Detect which cell encompasses the target text, then output its [x, y] center coordinate. 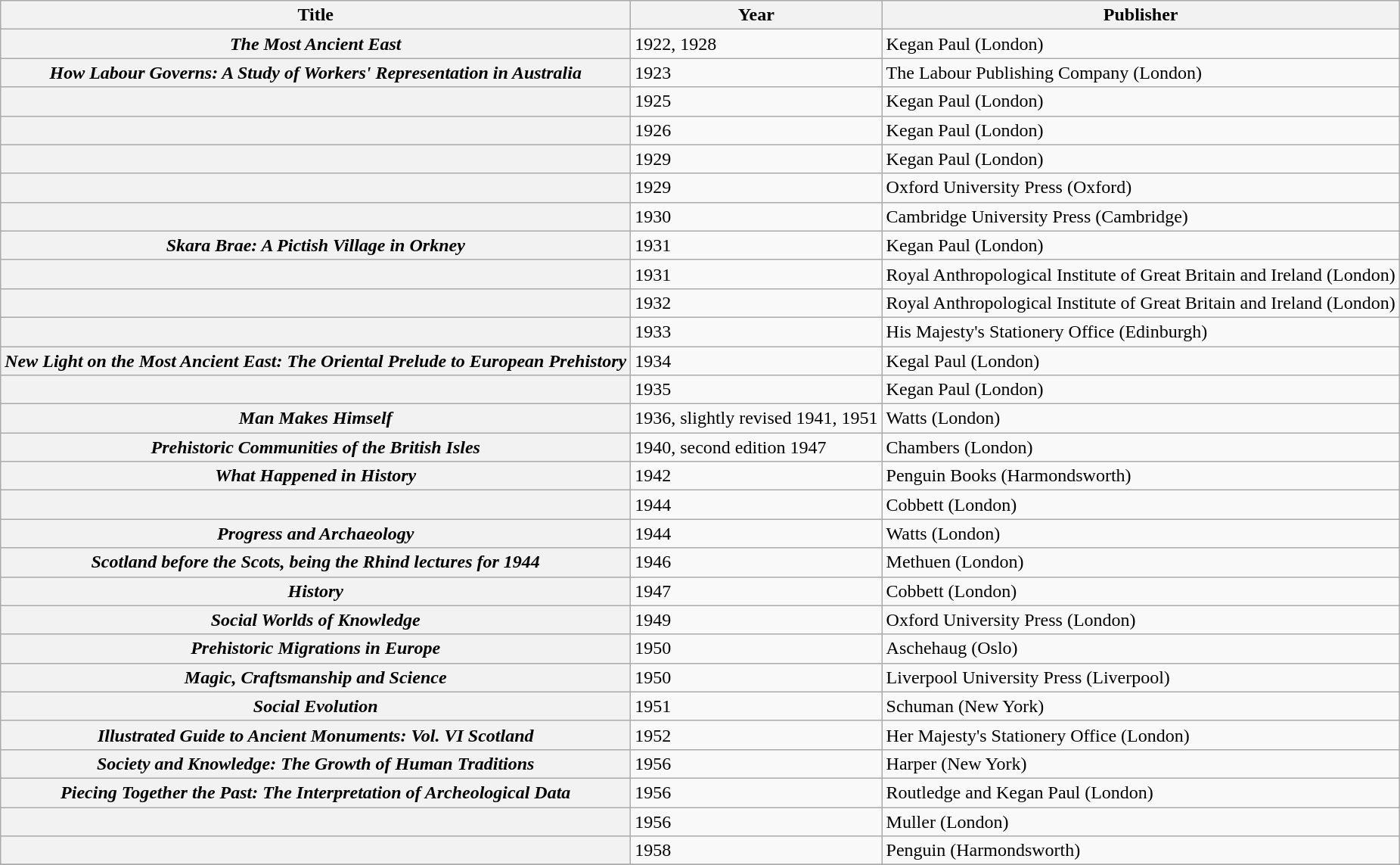
Publisher [1141, 15]
His Majesty's Stationery Office (Edinburgh) [1141, 331]
The Labour Publishing Company (London) [1141, 73]
1923 [756, 73]
Harper (New York) [1141, 764]
Man Makes Himself [316, 418]
Kegal Paul (London) [1141, 361]
1958 [756, 851]
Methuen (London) [1141, 562]
1934 [756, 361]
Year [756, 15]
Oxford University Press (London) [1141, 620]
Illustrated Guide to Ancient Monuments: Vol. VI Scotland [316, 735]
1949 [756, 620]
1952 [756, 735]
Routledge and Kegan Paul (London) [1141, 792]
1932 [756, 303]
Scotland before the Scots, being the Rhind lectures for 1944 [316, 562]
1933 [756, 331]
1925 [756, 101]
Penguin Books (Harmondsworth) [1141, 476]
Muller (London) [1141, 821]
The Most Ancient East [316, 44]
1930 [756, 216]
Liverpool University Press (Liverpool) [1141, 677]
Piecing Together the Past: The Interpretation of Archeological Data [316, 792]
1940, second edition 1947 [756, 447]
Title [316, 15]
Society and Knowledge: The Growth of Human Traditions [316, 764]
Magic, Craftsmanship and Science [316, 677]
1942 [756, 476]
What Happened in History [316, 476]
Her Majesty's Stationery Office (London) [1141, 735]
Social Evolution [316, 706]
1936, slightly revised 1941, 1951 [756, 418]
Penguin (Harmondsworth) [1141, 851]
1951 [756, 706]
Skara Brae: A Pictish Village in Orkney [316, 245]
How Labour Governs: A Study of Workers' Representation in Australia [316, 73]
1947 [756, 591]
Schuman (New York) [1141, 706]
Chambers (London) [1141, 447]
1935 [756, 390]
Prehistoric Migrations in Europe [316, 649]
Progress and Archaeology [316, 534]
1946 [756, 562]
Oxford University Press (Oxford) [1141, 188]
History [316, 591]
Cambridge University Press (Cambridge) [1141, 216]
New Light on the Most Ancient East: The Oriental Prelude to European Prehistory [316, 361]
1926 [756, 130]
Social Worlds of Knowledge [316, 620]
1922, 1928 [756, 44]
Aschehaug (Oslo) [1141, 649]
Prehistoric Communities of the British Isles [316, 447]
